From the cell containing the given text, extract its center point as [x, y] coordinate. 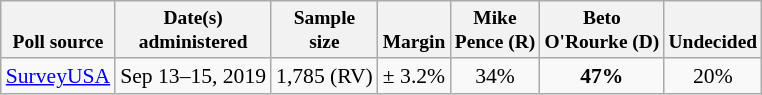
Sep 13–15, 2019 [193, 76]
Margin [414, 30]
MikePence (R) [495, 30]
Undecided [713, 30]
SurveyUSA [58, 76]
34% [495, 76]
20% [713, 76]
± 3.2% [414, 76]
47% [602, 76]
Date(s)administered [193, 30]
Samplesize [324, 30]
BetoO'Rourke (D) [602, 30]
1,785 (RV) [324, 76]
Poll source [58, 30]
